Output the [x, y] coordinate of the center of the cell containing the given text.  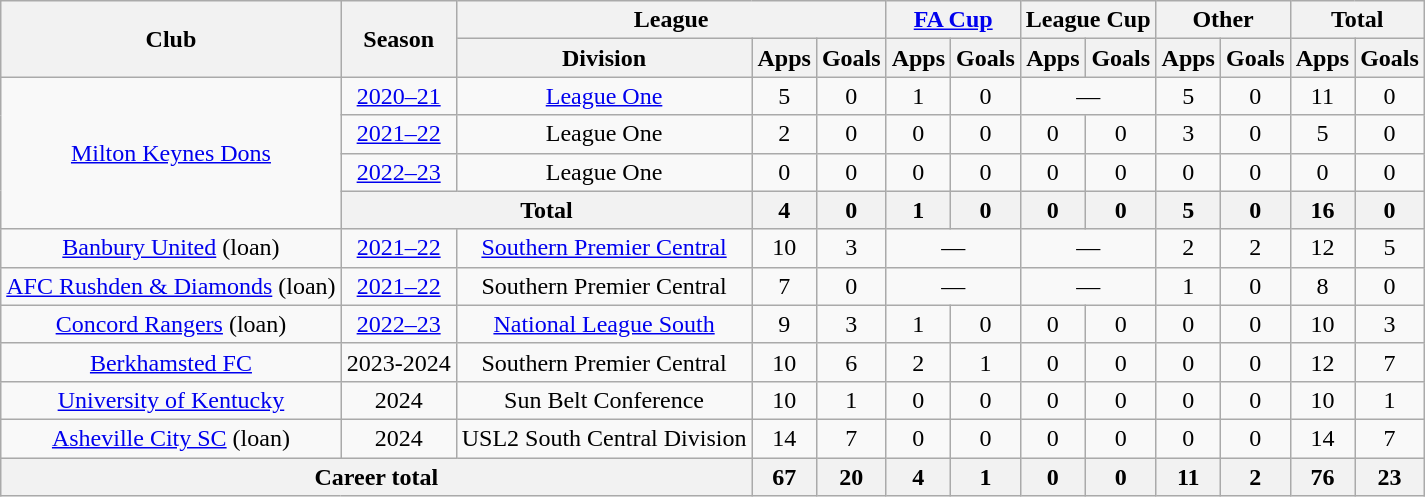
9 [784, 324]
League [671, 20]
Club [171, 39]
2020–21 [398, 96]
Berkhamsted FC [171, 362]
Division [604, 58]
University of Kentucky [171, 400]
Milton Keynes Dons [171, 153]
67 [784, 477]
National League South [604, 324]
16 [1322, 210]
6 [851, 362]
Sun Belt Conference [604, 400]
Season [398, 39]
Banbury United (loan) [171, 248]
8 [1322, 286]
FA Cup [953, 20]
Asheville City SC (loan) [171, 438]
Concord Rangers (loan) [171, 324]
20 [851, 477]
Other [1223, 20]
Career total [376, 477]
2023-2024 [398, 362]
23 [1390, 477]
AFC Rushden & Diamonds (loan) [171, 286]
76 [1322, 477]
League Cup [1088, 20]
USL2 South Central Division [604, 438]
